Identify which cell holds the provided text, then report its [X, Y] central coordinate. 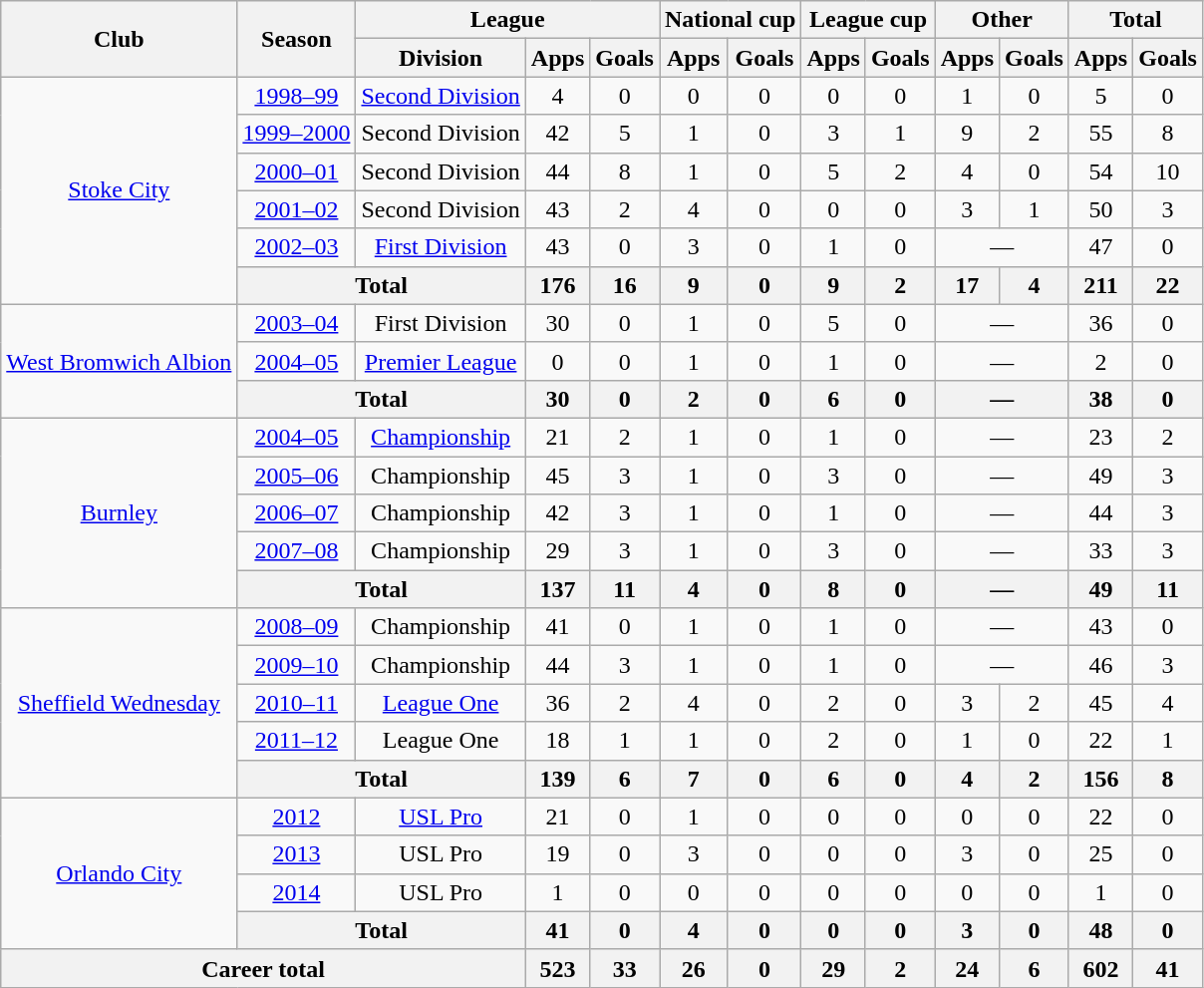
211 [1100, 285]
23 [1100, 437]
156 [1100, 779]
1999–2000 [297, 134]
48 [1100, 930]
Sheffield Wednesday [120, 703]
176 [557, 285]
Other [1002, 20]
2010–11 [297, 703]
25 [1100, 854]
46 [1100, 665]
17 [967, 285]
2009–10 [297, 665]
League cup [868, 20]
Club [120, 39]
Season [297, 39]
1998–99 [297, 96]
2006–07 [297, 513]
2000–01 [297, 171]
2003–04 [297, 323]
2013 [297, 854]
Stoke City [120, 190]
137 [557, 589]
Career total [263, 968]
2001–02 [297, 209]
2012 [297, 817]
523 [557, 968]
2014 [297, 892]
54 [1100, 171]
24 [967, 968]
2002–03 [297, 247]
2007–08 [297, 551]
7 [694, 779]
10 [1168, 171]
2005–06 [297, 476]
Burnley [120, 512]
Orlando City [120, 873]
26 [694, 968]
2008–09 [297, 627]
18 [557, 741]
Division [441, 58]
West Bromwich Albion [120, 361]
50 [1100, 209]
League [508, 20]
38 [1100, 399]
Premier League [441, 361]
16 [625, 285]
47 [1100, 247]
139 [557, 779]
National cup [731, 20]
2011–12 [297, 741]
19 [557, 854]
55 [1100, 134]
602 [1100, 968]
